Scan for the cell matching the given text and deliver its [x, y] coordinate at center. 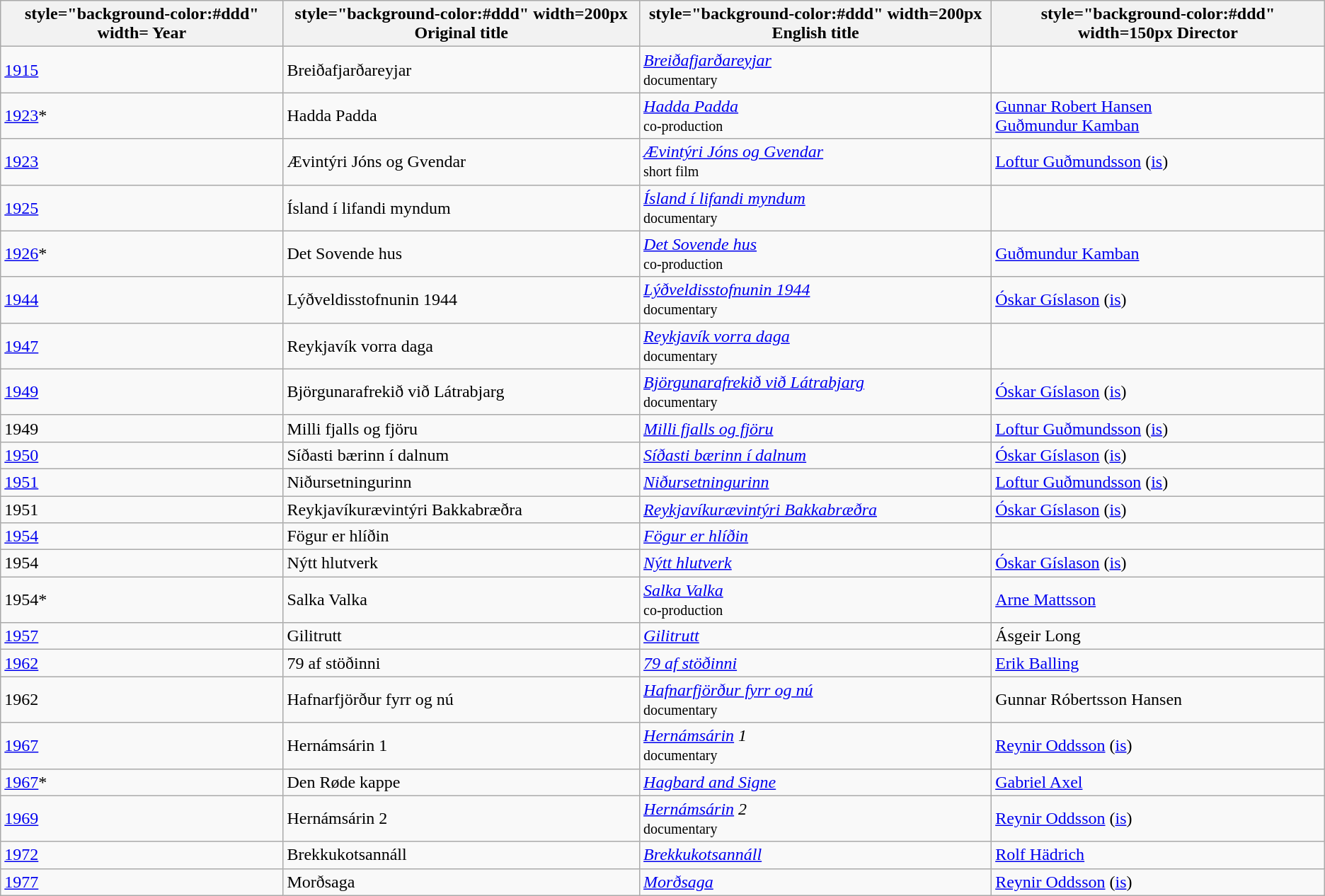
Salka Valka [461, 600]
Gabriel Axel [1158, 782]
Det Sovende hus [461, 253]
Ísland í lifandi myndum [461, 208]
1944 [142, 300]
Lýðveldisstofnunin 1944 [461, 300]
Björgunarafrekið við Látrabjarg [461, 392]
Breiðafjarðareyjar [461, 69]
Salka Valkaco-production [815, 600]
Hadda Paddaco-production [815, 116]
Reykjavík vorra dagadocumentary [815, 345]
Gunnar Róbertsson Hansen [1158, 699]
1926* [142, 253]
Den Røde kappe [461, 782]
Ævintýri Jóns og Gvendar [461, 161]
style="background-color:#ddd" width=200px Original title [461, 24]
Gunnar Robert Hansen Guðmundur Kamban [1158, 116]
Breiðafjarðareyjardocumentary [815, 69]
1967* [142, 782]
1923 [142, 161]
1972 [142, 855]
1977 [142, 882]
Hernámsárin 2documentary [815, 818]
Arne Mattsson [1158, 600]
Reykjavík vorra daga [461, 345]
Hernámsárin 1documentary [815, 746]
style="background-color:#ddd" width=150px Director [1158, 24]
Hernámsárin 2 [461, 818]
1969 [142, 818]
style="background-color:#ddd" width= Year [142, 24]
1967 [142, 746]
style="background-color:#ddd" width=200px English title [815, 24]
Guðmundur Kamban [1158, 253]
1954* [142, 600]
Hagbard and Signe [815, 782]
Ísland í lifandi myndumdocumentary [815, 208]
Det Sovende husco-production [815, 253]
Hafnarfjörður fyrr og nú [461, 699]
1925 [142, 208]
Hadda Padda [461, 116]
1915 [142, 69]
Hafnarfjörður fyrr og núdocumentary [815, 699]
1947 [142, 345]
Ásgeir Long [1158, 636]
1950 [142, 455]
Hernámsárin 1 [461, 746]
1957 [142, 636]
1923* [142, 116]
Lýðveldisstofnunin 1944documentary [815, 300]
Ævintýri Jóns og Gvendarshort film [815, 161]
Erik Balling [1158, 663]
Rolf Hädrich [1158, 855]
Björgunarafrekið við Látrabjargdocumentary [815, 392]
